Find where the given text appears and provide that cell's center as [x, y] coordinate. 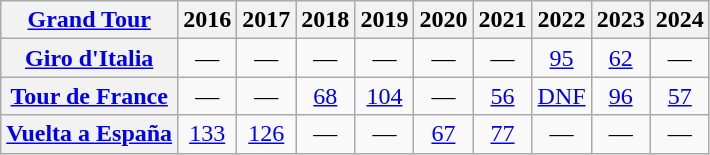
57 [680, 96]
62 [620, 58]
Grand Tour [90, 20]
133 [208, 134]
Giro d'Italia [90, 58]
95 [562, 58]
2018 [326, 20]
96 [620, 96]
2020 [444, 20]
56 [502, 96]
2016 [208, 20]
Tour de France [90, 96]
2024 [680, 20]
77 [502, 134]
104 [384, 96]
2023 [620, 20]
68 [326, 96]
2021 [502, 20]
2019 [384, 20]
2017 [266, 20]
2022 [562, 20]
DNF [562, 96]
126 [266, 134]
Vuelta a España [90, 134]
67 [444, 134]
